Provide the [X, Y] coordinate of the cell's center where the given text is located.  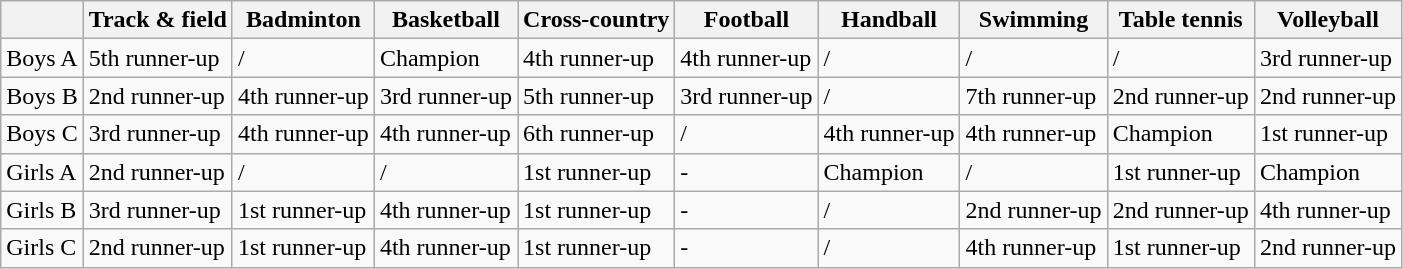
Badminton [303, 20]
Handball [889, 20]
Volleyball [1328, 20]
Boys B [42, 96]
6th runner-up [596, 134]
Boys A [42, 58]
Table tennis [1180, 20]
Basketball [446, 20]
Cross-country [596, 20]
Swimming [1034, 20]
Girls B [42, 210]
Girls C [42, 248]
Football [746, 20]
Boys C [42, 134]
Track & field [158, 20]
Girls A [42, 172]
7th runner-up [1034, 96]
